Determine the (x, y) coordinate at the center of the cell enclosing the given text.  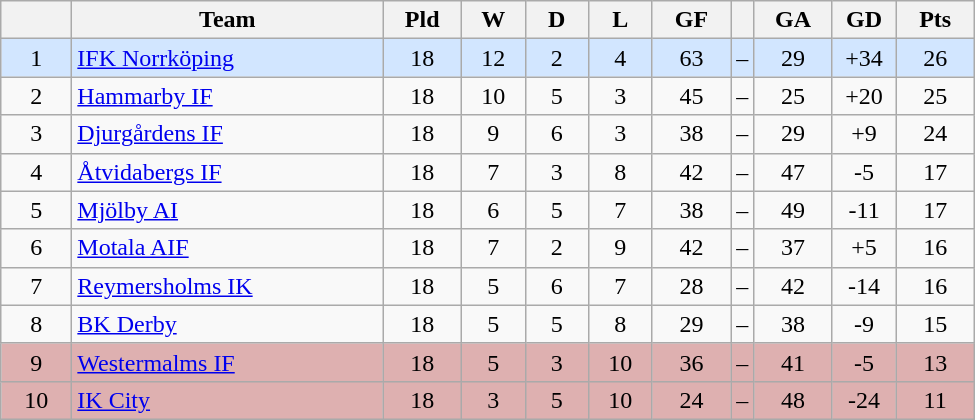
Djurgårdens IF (228, 134)
Motala AIF (228, 248)
+5 (864, 248)
Hammarby IF (228, 96)
Åtvidabergs IF (228, 172)
IFK Norrköping (228, 58)
W (493, 20)
11 (936, 400)
GA (794, 20)
49 (794, 210)
1 (36, 58)
45 (692, 96)
D (557, 20)
IK City (228, 400)
Team (228, 20)
Pld (422, 20)
Mjölby AI (228, 210)
+34 (864, 58)
26 (936, 58)
15 (936, 324)
28 (692, 286)
+9 (864, 134)
37 (794, 248)
-9 (864, 324)
BK Derby (228, 324)
GF (692, 20)
-24 (864, 400)
12 (493, 58)
-11 (864, 210)
47 (794, 172)
41 (794, 362)
-14 (864, 286)
13 (936, 362)
L (621, 20)
36 (692, 362)
48 (794, 400)
63 (692, 58)
Reymersholms IK (228, 286)
Pts (936, 20)
GD (864, 20)
Westermalms IF (228, 362)
+20 (864, 96)
